Detect which cell encompasses the target text, then output its (x, y) center coordinate. 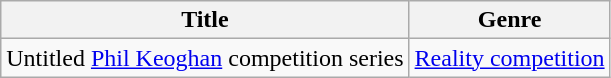
Title (205, 20)
Reality competition (510, 58)
Untitled Phil Keoghan competition series (205, 58)
Genre (510, 20)
